Provide the (x, y) coordinate of the cell's center where the given text is located.  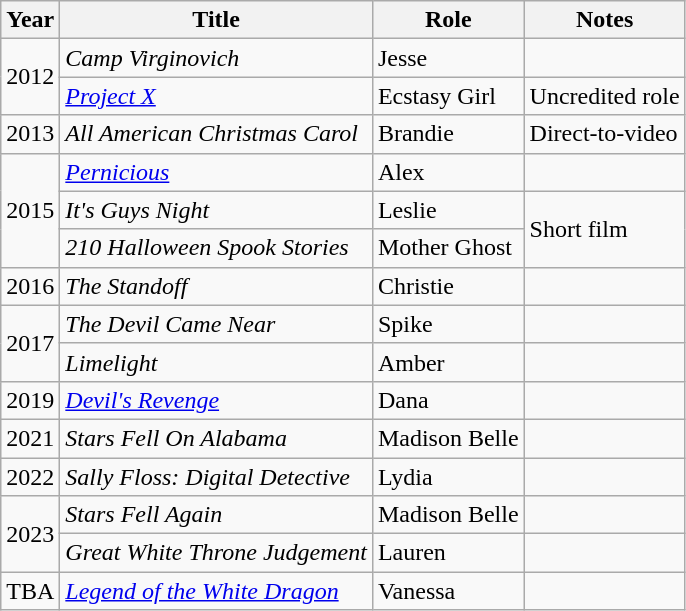
Ecstasy Girl (448, 96)
Role (448, 20)
2021 (30, 438)
2023 (30, 534)
2017 (30, 343)
Amber (448, 362)
Leslie (448, 210)
It's Guys Night (216, 210)
Christie (448, 286)
Great White Throne Judgement (216, 553)
Year (30, 20)
Jesse (448, 58)
All American Christmas Carol (216, 134)
TBA (30, 591)
Legend of the White Dragon (216, 591)
2016 (30, 286)
Uncredited role (604, 96)
Limelight (216, 362)
Spike (448, 324)
Brandie (448, 134)
2022 (30, 477)
2012 (30, 77)
2015 (30, 210)
Pernicious (216, 172)
Stars Fell Again (216, 515)
2013 (30, 134)
Mother Ghost (448, 248)
Camp Virginovich (216, 58)
Project X (216, 96)
Dana (448, 400)
Title (216, 20)
Vanessa (448, 591)
Devil's Revenge (216, 400)
Notes (604, 20)
2019 (30, 400)
The Devil Came Near (216, 324)
Short film (604, 229)
Lydia (448, 477)
Sally Floss: Digital Detective (216, 477)
Alex (448, 172)
210 Halloween Spook Stories (216, 248)
Direct-to-video (604, 134)
Stars Fell On Alabama (216, 438)
Lauren (448, 553)
The Standoff (216, 286)
